Find where the given text appears and provide that cell's center as (X, Y) coordinate. 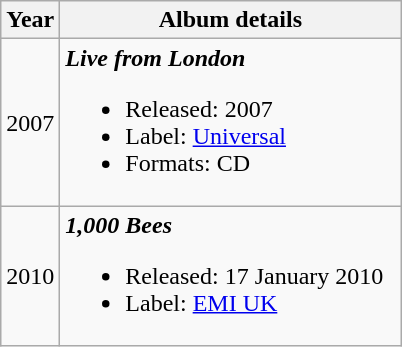
Album details (230, 20)
1,000 BeesReleased: 17 January 2010Label: EMI UK (230, 276)
2007 (30, 122)
Live from LondonReleased: 2007Label: UniversalFormats: CD (230, 122)
2010 (30, 276)
Year (30, 20)
